Pinpoint the cell where the given text exists, returning its [X, Y] midpoint coordinate. 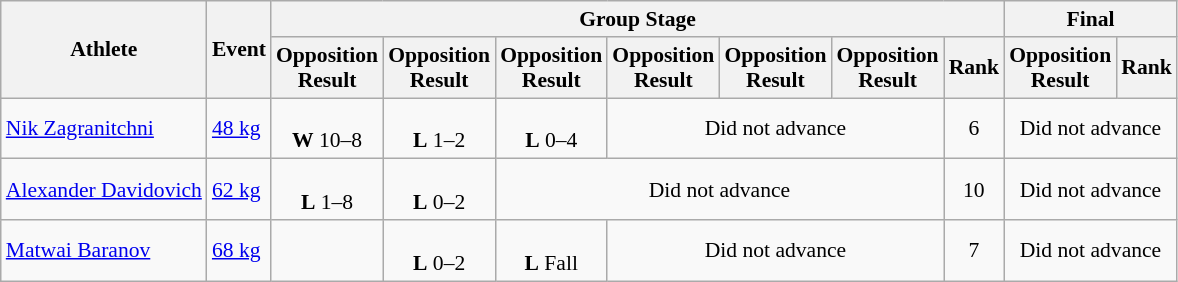
62 kg [239, 190]
7 [974, 250]
10 [974, 190]
Matwai Baranov [104, 250]
48 kg [239, 128]
L 1–8 [327, 190]
Alexander Davidovich [104, 190]
Athlete [104, 50]
L 1–2 [439, 128]
Nik Zagranitchni [104, 128]
Group Stage [638, 19]
Final [1090, 19]
68 kg [239, 250]
L 0–4 [551, 128]
Event [239, 50]
6 [974, 128]
L Fall [551, 250]
W 10–8 [327, 128]
